Output the [x, y] coordinate of the center of the cell containing the given text.  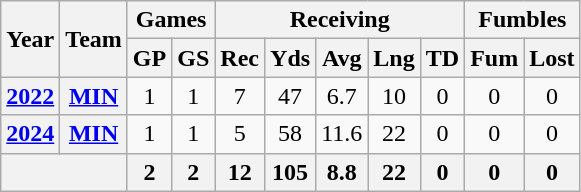
Rec [240, 58]
Avg [342, 58]
Lng [394, 58]
12 [240, 172]
TD [442, 58]
Year [30, 39]
58 [290, 134]
Fum [494, 58]
7 [240, 96]
6.7 [342, 96]
2022 [30, 96]
Yds [290, 58]
10 [394, 96]
105 [290, 172]
Receiving [340, 20]
Team [94, 39]
GP [149, 58]
GS [194, 58]
11.6 [342, 134]
Lost [552, 58]
8.8 [342, 172]
Fumbles [522, 20]
Games [170, 20]
2024 [30, 134]
47 [290, 96]
5 [240, 134]
